Detect which cell encompasses the target text, then output its (x, y) center coordinate. 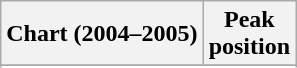
Peakposition (249, 34)
Chart (2004–2005) (102, 34)
